Scan for the cell matching the given text and deliver its (X, Y) coordinate at center. 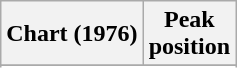
Chart (1976) (72, 34)
Peakposition (189, 34)
